Extract the [x, y] coordinate from the center of the cell holding the provided text.  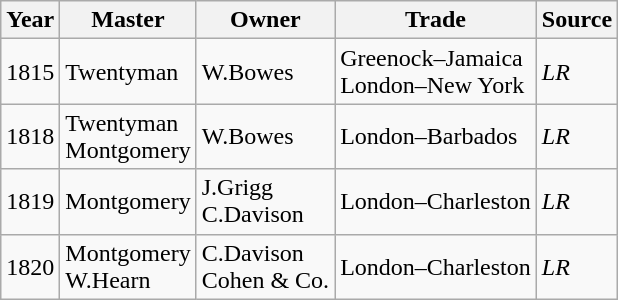
Owner [265, 20]
Greenock–JamaicaLondon–New York [436, 72]
TwentymanMontgomery [128, 136]
Master [128, 20]
1820 [30, 266]
1815 [30, 72]
1818 [30, 136]
MontgomeryW.Hearn [128, 266]
London–Barbados [436, 136]
Source [576, 20]
Twentyman [128, 72]
1819 [30, 202]
Trade [436, 20]
Montgomery [128, 202]
Year [30, 20]
C.DavisonCohen & Co. [265, 266]
J.GriggC.Davison [265, 202]
